Locate the cell with the specified text and output its (x, y) center coordinate. 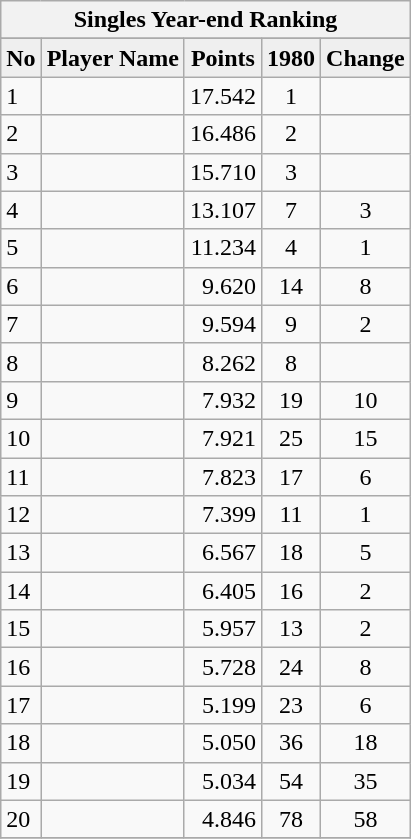
23 (290, 705)
78 (290, 819)
9.620 (222, 286)
Change (366, 58)
5.957 (222, 629)
11.234 (222, 248)
7.921 (222, 438)
54 (290, 781)
24 (290, 667)
Singles Year-end Ranking (206, 20)
No (21, 58)
7.399 (222, 515)
5.728 (222, 667)
Player Name (112, 58)
58 (366, 819)
5.199 (222, 705)
12 (21, 515)
9.594 (222, 324)
Points (222, 58)
4.846 (222, 819)
7.823 (222, 477)
13.107 (222, 210)
6.567 (222, 553)
36 (290, 743)
7.932 (222, 400)
5.050 (222, 743)
16.486 (222, 134)
8.262 (222, 362)
1980 (290, 58)
20 (21, 819)
5.034 (222, 781)
35 (366, 781)
6.405 (222, 591)
25 (290, 438)
17.542 (222, 96)
15.710 (222, 172)
